Detect which cell encompasses the target text, then output its (X, Y) center coordinate. 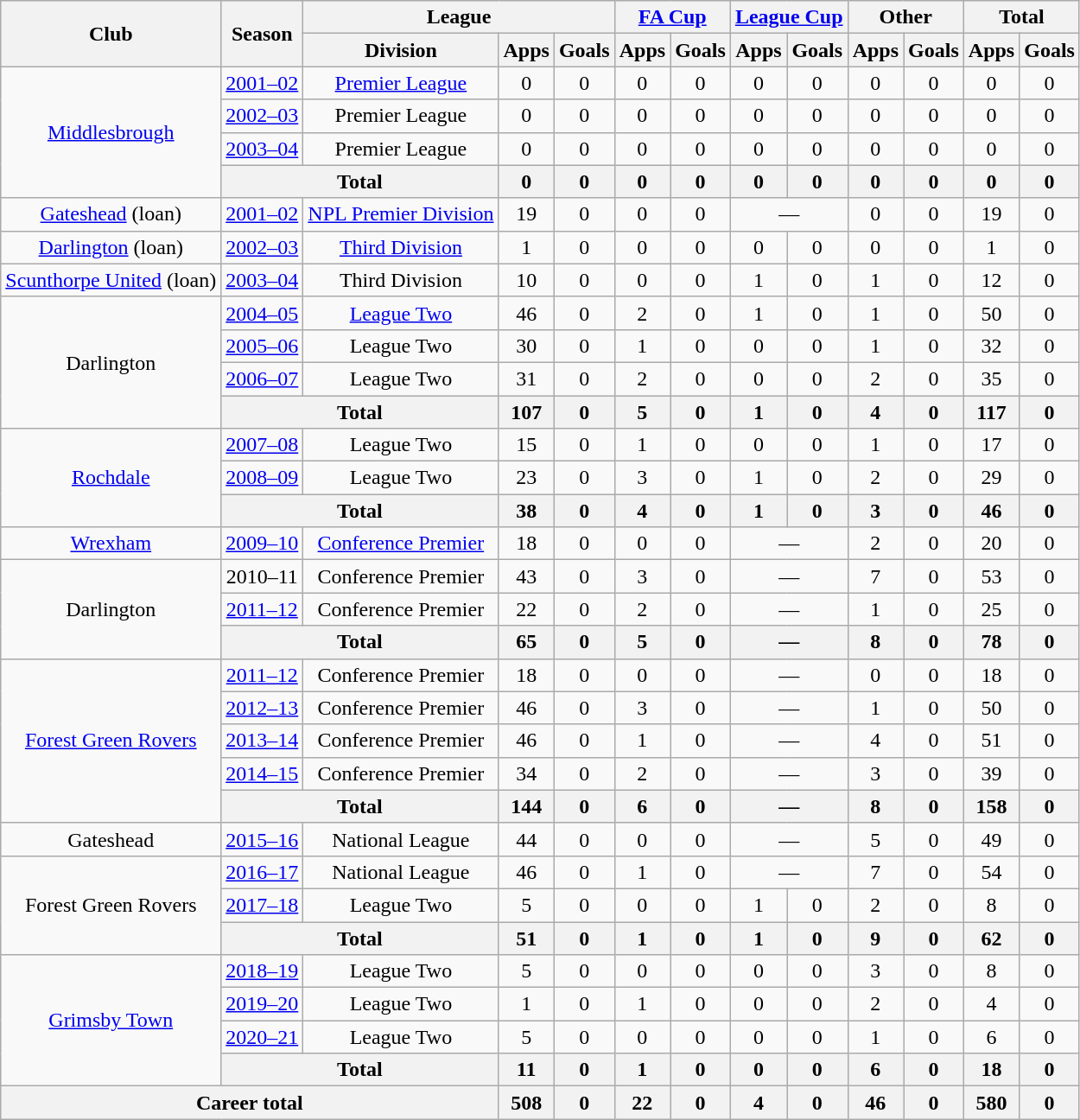
Rochdale (111, 478)
39 (991, 773)
Scunthorpe United (loan) (111, 280)
Club (111, 34)
Darlington (loan) (111, 247)
Division (401, 50)
2016–17 (263, 872)
30 (526, 346)
2015–16 (263, 839)
2018–19 (263, 971)
31 (526, 379)
15 (526, 445)
Career total (250, 1103)
2020–21 (263, 1037)
62 (991, 938)
144 (526, 806)
FA Cup (672, 17)
Gateshead (111, 839)
17 (991, 445)
44 (526, 839)
65 (526, 642)
25 (991, 609)
Grimsby Town (111, 1021)
11 (526, 1070)
2019–20 (263, 1004)
2007–08 (263, 445)
580 (991, 1103)
2009–10 (263, 544)
20 (991, 544)
League (459, 17)
Other (905, 17)
38 (526, 511)
2006–07 (263, 379)
2017–18 (263, 905)
107 (526, 412)
43 (526, 576)
29 (991, 478)
2008–09 (263, 478)
2010–11 (263, 576)
Middlesbrough (111, 132)
2012–13 (263, 708)
34 (526, 773)
10 (526, 280)
2004–05 (263, 313)
Gateshead (loan) (111, 214)
2014–15 (263, 773)
Wrexham (111, 544)
12 (991, 280)
35 (991, 379)
32 (991, 346)
508 (526, 1103)
54 (991, 872)
117 (991, 412)
49 (991, 839)
9 (875, 938)
158 (991, 806)
NPL Premier Division (401, 214)
78 (991, 642)
League Cup (789, 17)
Season (263, 34)
23 (526, 478)
2005–06 (263, 346)
53 (991, 576)
2013–14 (263, 741)
